Find where the given text appears and provide that cell's center as [x, y] coordinate. 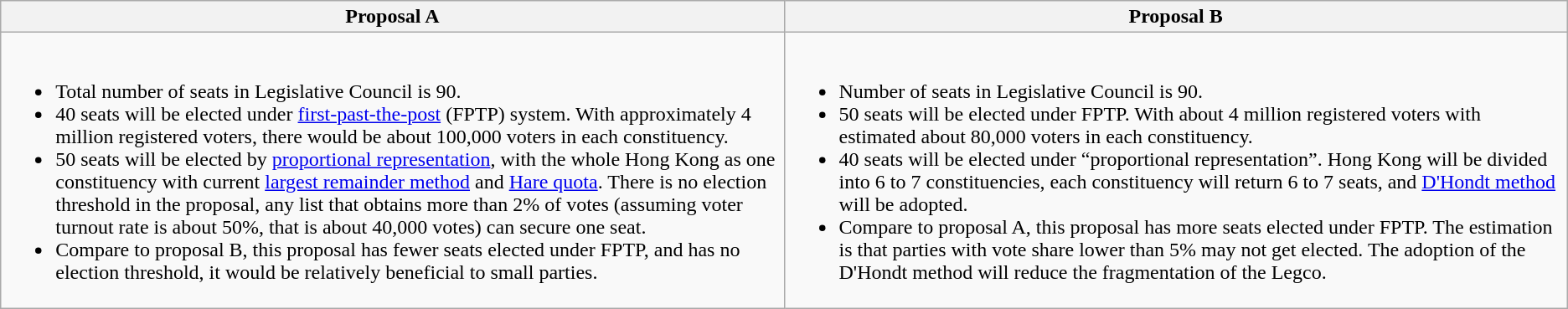
Proposal B [1176, 17]
Proposal A [392, 17]
